Detect which cell encompasses the target text, then output its [X, Y] center coordinate. 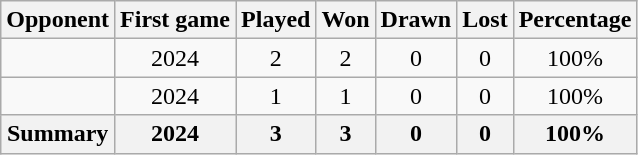
Lost [485, 20]
Won [346, 20]
Percentage [575, 20]
First game [176, 20]
Opponent [58, 20]
Summary [58, 134]
Drawn [416, 20]
Played [276, 20]
